Identify which cell holds the provided text, then report its (X, Y) central coordinate. 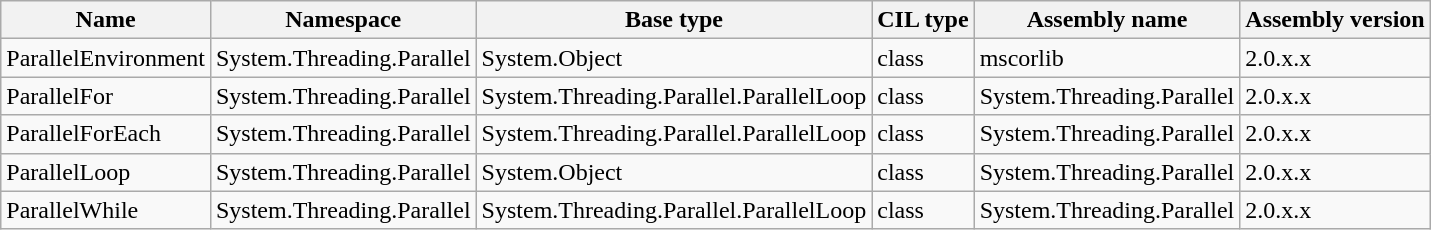
ParallelLoop (106, 172)
ParallelWhile (106, 210)
mscorlib (1107, 58)
CIL type (923, 20)
ParallelForEach (106, 134)
Base type (674, 20)
Namespace (343, 20)
ParallelEnvironment (106, 58)
ParallelFor (106, 96)
Assembly name (1107, 20)
Assembly version (1335, 20)
Name (106, 20)
